Detect which cell encompasses the target text, then output its (x, y) center coordinate. 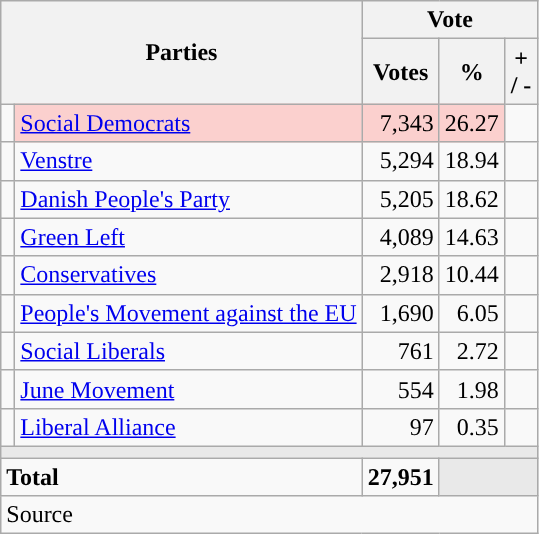
% (472, 72)
10.44 (472, 275)
18.62 (472, 199)
Vote (450, 20)
2,918 (400, 275)
27,951 (400, 477)
0.35 (472, 427)
+ / - (521, 72)
14.63 (472, 237)
Social Democrats (188, 123)
2.72 (472, 351)
1,690 (400, 313)
Green Left (188, 237)
June Movement (188, 389)
761 (400, 351)
554 (400, 389)
Parties (182, 52)
Social Liberals (188, 351)
5,205 (400, 199)
18.94 (472, 161)
26.27 (472, 123)
Source (270, 515)
Total (182, 477)
Danish People's Party (188, 199)
Venstre (188, 161)
97 (400, 427)
5,294 (400, 161)
4,089 (400, 237)
Votes (400, 72)
Conservatives (188, 275)
Liberal Alliance (188, 427)
1.98 (472, 389)
6.05 (472, 313)
7,343 (400, 123)
People's Movement against the EU (188, 313)
